Search for the cell housing the specified text and yield its (X, Y) center coordinate. 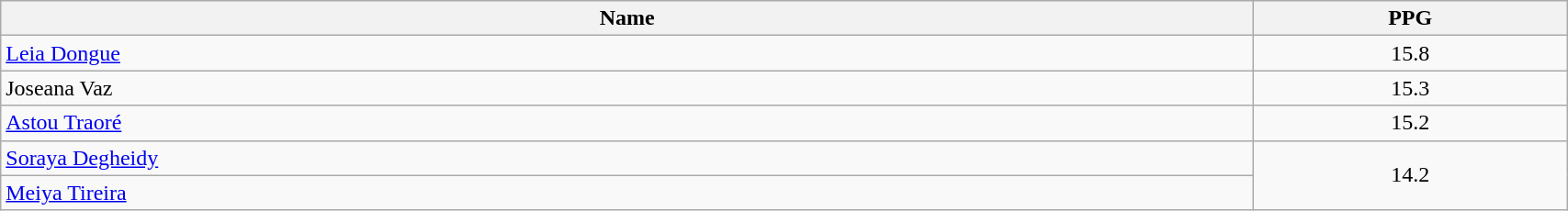
15.8 (1411, 53)
Soraya Degheidy (627, 158)
15.2 (1411, 123)
Astou Traoré (627, 123)
Leia Dongue (627, 53)
PPG (1411, 18)
Name (627, 18)
Joseana Vaz (627, 88)
15.3 (1411, 88)
14.2 (1411, 175)
Meiya Tireira (627, 193)
